Output the [X, Y] coordinate of the center of the cell containing the given text.  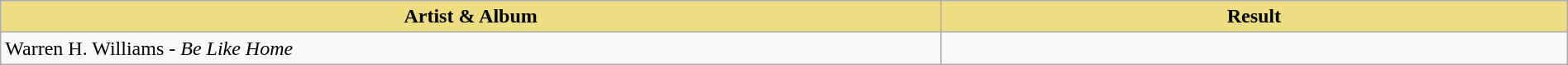
Warren H. Williams - Be Like Home [471, 48]
Result [1254, 17]
Artist & Album [471, 17]
